Return the (x, y) coordinate for the center point of the cell that contains the specified text.  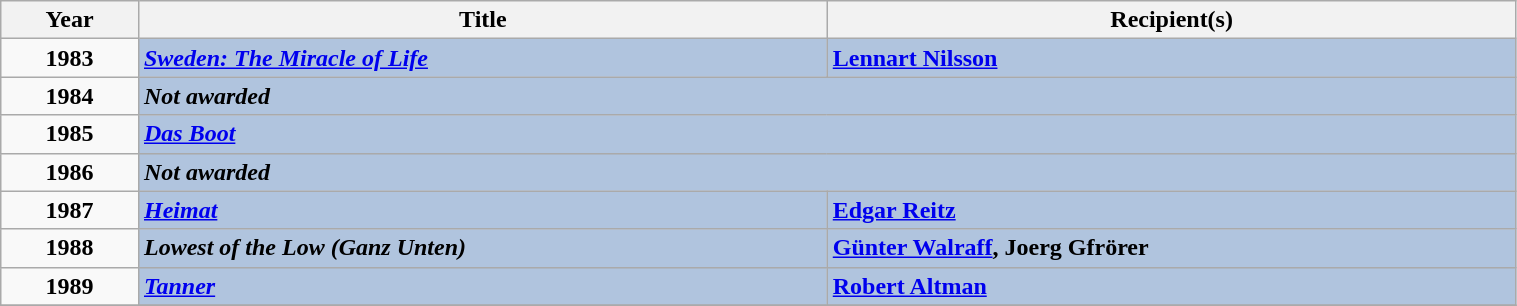
1985 (70, 134)
Das Boot (827, 134)
Heimat (482, 210)
Title (482, 20)
1987 (70, 210)
Year (70, 20)
1984 (70, 96)
1983 (70, 58)
Tanner (482, 286)
Robert Altman (1172, 286)
Edgar Reitz (1172, 210)
Lennart Nilsson (1172, 58)
1989 (70, 286)
Sweden: The Miracle of Life (482, 58)
1986 (70, 172)
Lowest of the Low (Ganz Unten) (482, 248)
Günter Walraff, Joerg Gfrörer (1172, 248)
Recipient(s) (1172, 20)
1988 (70, 248)
